Output the [x, y] coordinate of the center of the cell containing the given text.  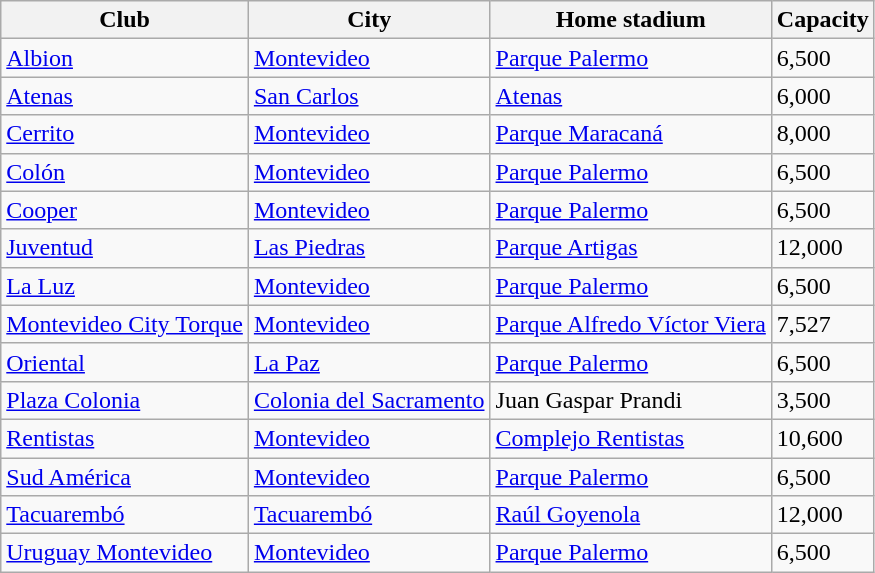
Juventud [125, 248]
Parque Maracaná [630, 134]
La Luz [125, 286]
Oriental [125, 362]
Rentistas [125, 438]
Albion [125, 58]
Capacity [822, 20]
City [369, 20]
Parque Alfredo Víctor Viera [630, 324]
La Paz [369, 362]
Cerrito [125, 134]
Montevideo City Torque [125, 324]
Juan Gaspar Prandi [630, 400]
Las Piedras [369, 248]
Colón [125, 172]
Complejo Rentistas [630, 438]
Sud América [125, 477]
Cooper [125, 210]
6,000 [822, 96]
Plaza Colonia [125, 400]
Uruguay Montevideo [125, 553]
Colonia del Sacramento [369, 400]
San Carlos [369, 96]
Home stadium [630, 20]
3,500 [822, 400]
10,600 [822, 438]
8,000 [822, 134]
Raúl Goyenola [630, 515]
7,527 [822, 324]
Parque Artigas [630, 248]
Club [125, 20]
